From the cell containing the given text, extract its center point as [x, y] coordinate. 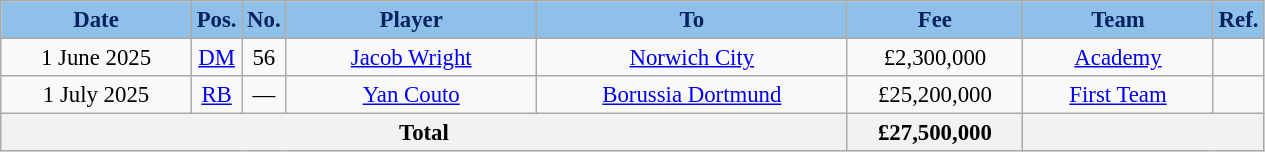
1 June 2025 [96, 58]
£2,300,000 [935, 58]
First Team [1118, 95]
Fee [935, 20]
Jacob Wright [412, 58]
Yan Couto [412, 95]
Player [412, 20]
No. [264, 20]
Academy [1118, 58]
To [692, 20]
— [264, 95]
£27,500,000 [935, 133]
£25,200,000 [935, 95]
56 [264, 58]
Norwich City [692, 58]
Total [424, 133]
Ref. [1238, 20]
Borussia Dortmund [692, 95]
DM [216, 58]
Team [1118, 20]
Date [96, 20]
1 July 2025 [96, 95]
RB [216, 95]
Pos. [216, 20]
